Search for the cell housing the specified text and yield its [X, Y] center coordinate. 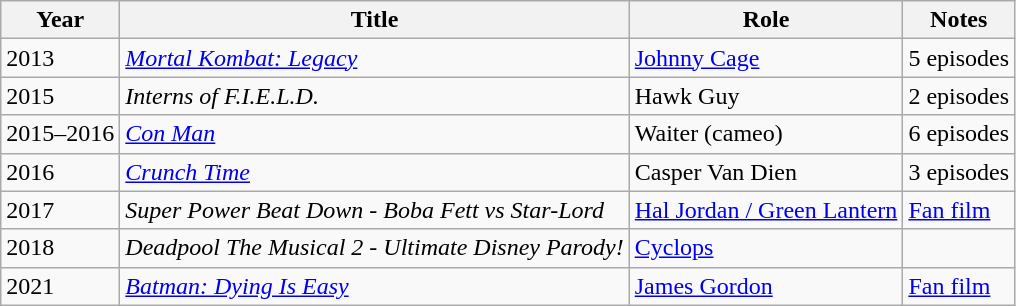
Hal Jordan / Green Lantern [766, 210]
Year [60, 20]
2018 [60, 248]
Interns of F.I.E.L.D. [374, 96]
Batman: Dying Is Easy [374, 286]
Title [374, 20]
6 episodes [959, 134]
2013 [60, 58]
Crunch Time [374, 172]
Role [766, 20]
2 episodes [959, 96]
Notes [959, 20]
Waiter (cameo) [766, 134]
2017 [60, 210]
Super Power Beat Down - Boba Fett vs Star-Lord [374, 210]
Johnny Cage [766, 58]
Hawk Guy [766, 96]
Casper Van Dien [766, 172]
Mortal Kombat: Legacy [374, 58]
Con Man [374, 134]
James Gordon [766, 286]
3 episodes [959, 172]
5 episodes [959, 58]
2016 [60, 172]
Deadpool The Musical 2 - Ultimate Disney Parody! [374, 248]
2015 [60, 96]
2021 [60, 286]
2015–2016 [60, 134]
Cyclops [766, 248]
